Identify which cell holds the provided text, then report its [X, Y] central coordinate. 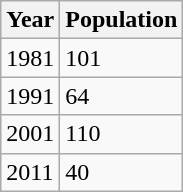
Population [122, 20]
101 [122, 58]
1991 [30, 96]
2001 [30, 134]
110 [122, 134]
1981 [30, 58]
Year [30, 20]
64 [122, 96]
40 [122, 172]
2011 [30, 172]
